Provide the (x, y) coordinate of the cell's center where the given text is located.  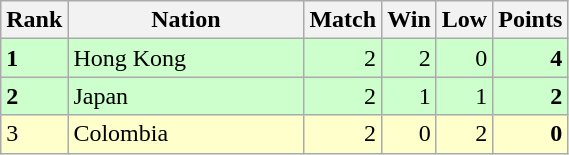
Hong Kong (186, 58)
3 (34, 134)
Match (343, 20)
Nation (186, 20)
Win (410, 20)
Low (464, 20)
Rank (34, 20)
4 (530, 58)
Japan (186, 96)
Colombia (186, 134)
Points (530, 20)
